Find where the given text appears and provide that cell's center as [X, Y] coordinate. 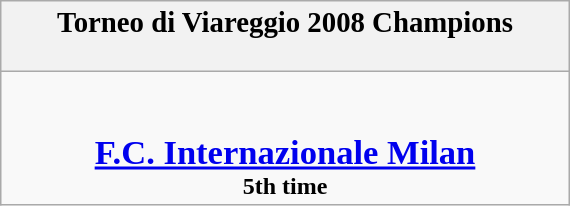
Torneo di Viareggio 2008 Champions [284, 36]
F.C. Internazionale Milan5th time [284, 138]
